Locate the cell with the specified text and output its [X, Y] center coordinate. 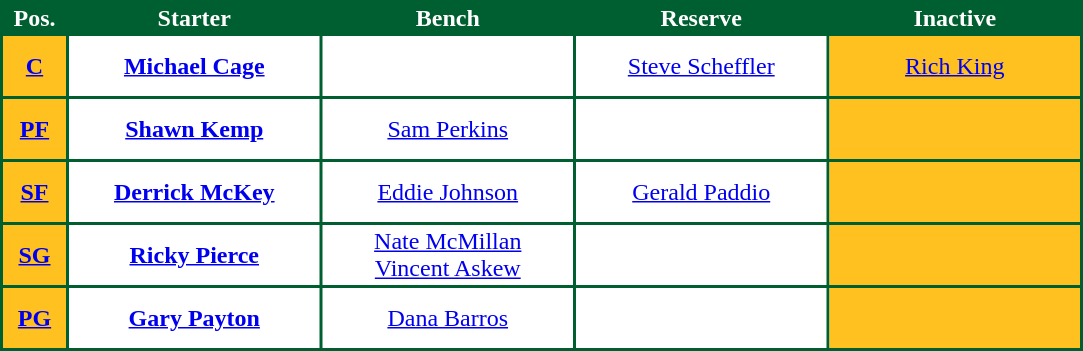
Gary Payton [194, 318]
PG [34, 318]
Pos. [34, 18]
Inactive [955, 18]
Sam Perkins [447, 129]
PF [34, 129]
Gerald Paddio [701, 192]
Reserve [701, 18]
Ricky Pierce [194, 255]
SG [34, 255]
Bench [447, 18]
SF [34, 192]
C [34, 66]
Steve Scheffler [701, 66]
Nate McMillanVincent Askew [447, 255]
Starter [194, 18]
Dana Barros [447, 318]
Eddie Johnson [447, 192]
Derrick McKey [194, 192]
Shawn Kemp [194, 129]
Michael Cage [194, 66]
Rich King [955, 66]
